Detect which cell encompasses the target text, then output its (X, Y) center coordinate. 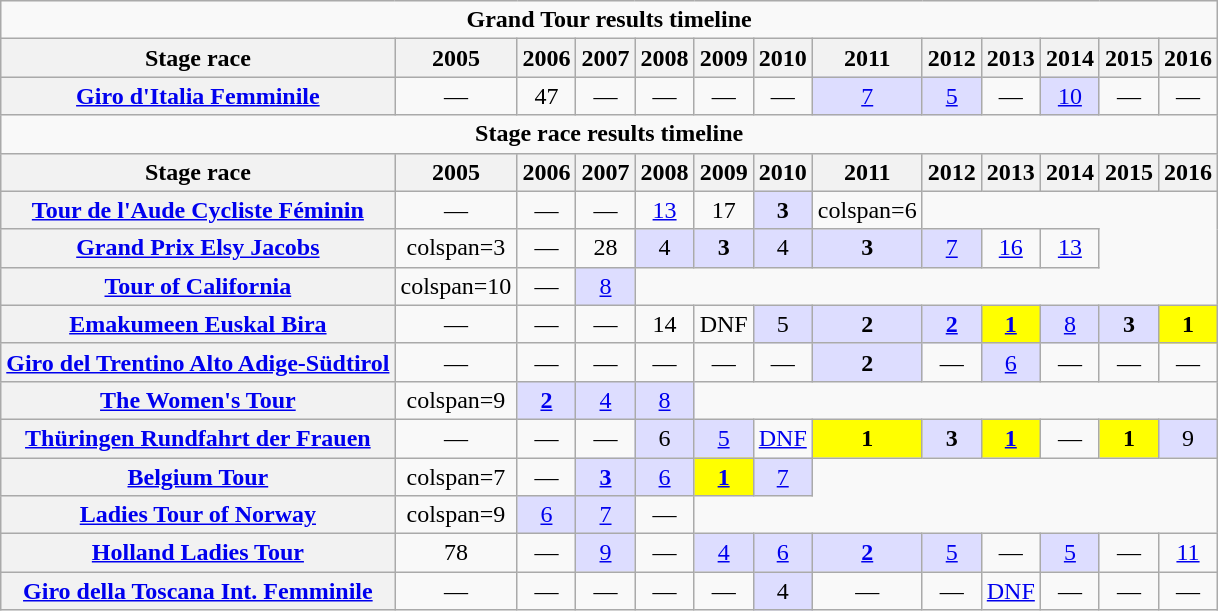
11 (1188, 553)
Emakumeen Euskal Bira (198, 324)
Giro d'Italia Femminile (198, 96)
Holland Ladies Tour (198, 553)
colspan=3 (456, 248)
78 (456, 553)
Stage race results timeline (610, 134)
Grand Prix Elsy Jacobs (198, 248)
17 (724, 210)
Giro del Trentino Alto Adige-Südtirol (198, 362)
14 (664, 324)
Ladies Tour of Norway (198, 515)
colspan=10 (456, 286)
Tour de l'Aude Cycliste Féminin (198, 210)
Tour of California (198, 286)
47 (546, 96)
colspan=6 (867, 210)
28 (606, 248)
Giro della Toscana Int. Femminile (198, 591)
Thüringen Rundfahrt der Frauen (198, 438)
The Women's Tour (198, 400)
Grand Tour results timeline (610, 20)
Belgium Tour (198, 477)
10 (1070, 96)
colspan=7 (456, 477)
16 (1010, 248)
